Detect which cell encompasses the target text, then output its (X, Y) center coordinate. 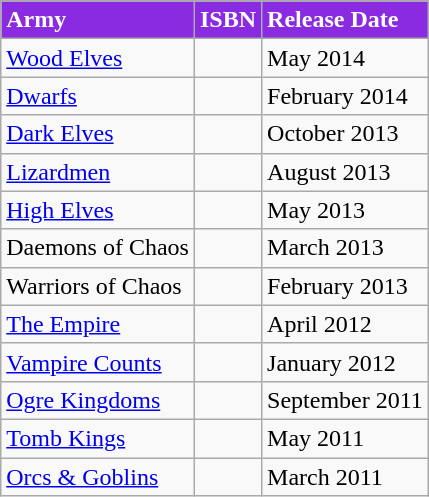
September 2011 (346, 400)
Vampire Counts (98, 362)
Wood Elves (98, 58)
Orcs & Goblins (98, 477)
Warriors of Chaos (98, 286)
Ogre Kingdoms (98, 400)
Dwarfs (98, 96)
August 2013 (346, 172)
The Empire (98, 324)
January 2012 (346, 362)
February 2013 (346, 286)
February 2014 (346, 96)
May 2013 (346, 210)
Lizardmen (98, 172)
May 2011 (346, 438)
Army (98, 20)
Tomb Kings (98, 438)
Release Date (346, 20)
High Elves (98, 210)
May 2014 (346, 58)
ISBN (228, 20)
Daemons of Chaos (98, 248)
March 2011 (346, 477)
March 2013 (346, 248)
October 2013 (346, 134)
April 2012 (346, 324)
Dark Elves (98, 134)
